Locate the cell with the specified text and output its (x, y) center coordinate. 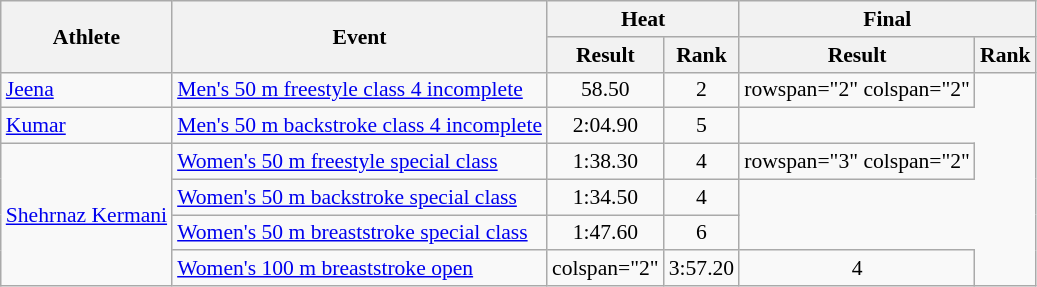
3:57.20 (702, 269)
Athlete (86, 36)
Final (887, 19)
rowspan="2" colspan="2" (857, 90)
1:34.50 (606, 197)
Heat (643, 19)
Shehrnaz Kermani (86, 215)
Kumar (86, 126)
Women's 50 m freestyle special class (360, 162)
Event (360, 36)
6 (702, 233)
1:38.30 (606, 162)
Men's 50 m backstroke class 4 incomplete (360, 126)
Men's 50 m freestyle class 4 incomplete (360, 90)
58.50 (606, 90)
2 (702, 90)
Women's 100 m breaststroke open (360, 269)
5 (702, 126)
Women's 50 m breaststroke special class (360, 233)
rowspan="3" colspan="2" (857, 162)
colspan="2" (606, 269)
1:47.60 (606, 233)
Jeena (86, 90)
Women's 50 m backstroke special class (360, 197)
2:04.90 (606, 126)
